Scan for the cell matching the given text and deliver its [X, Y] coordinate at center. 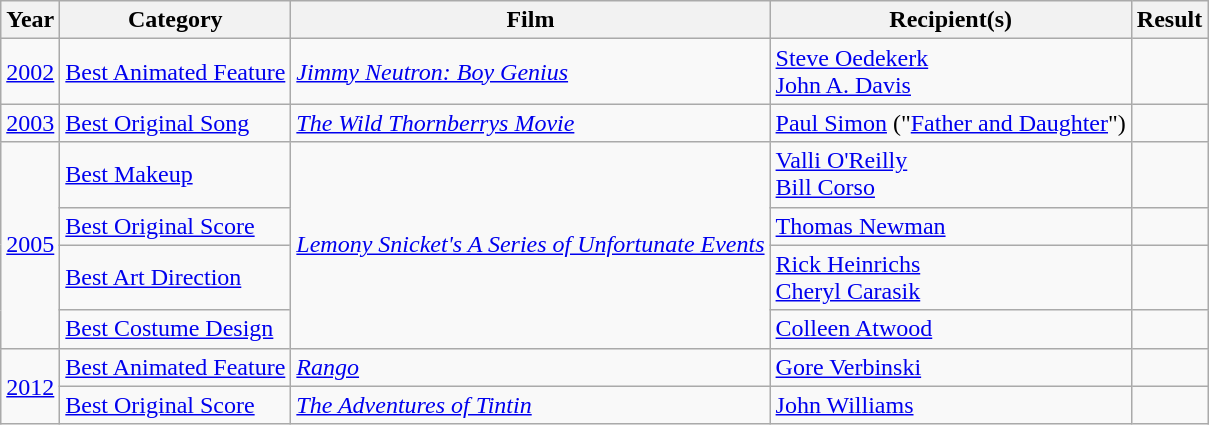
2002 [30, 72]
Result [1169, 20]
Colleen Atwood [950, 329]
Valli O'ReillyBill Corso [950, 174]
Paul Simon ("Father and Daughter") [950, 123]
Rick HeinrichsCheryl Carasik [950, 278]
Best Art Direction [176, 278]
2012 [30, 386]
Gore Verbinski [950, 367]
Best Costume Design [176, 329]
Lemony Snicket's A Series of Unfortunate Events [530, 245]
Year [30, 20]
Recipient(s) [950, 20]
Best Original Song [176, 123]
2005 [30, 245]
Best Makeup [176, 174]
Rango [530, 367]
2003 [30, 123]
Category [176, 20]
Steve OedekerkJohn A. Davis [950, 72]
Thomas Newman [950, 226]
Film [530, 20]
Jimmy Neutron: Boy Genius [530, 72]
The Adventures of Tintin [530, 405]
The Wild Thornberrys Movie [530, 123]
John Williams [950, 405]
